Provide the (X, Y) coordinate of the cell's center where the given text is located.  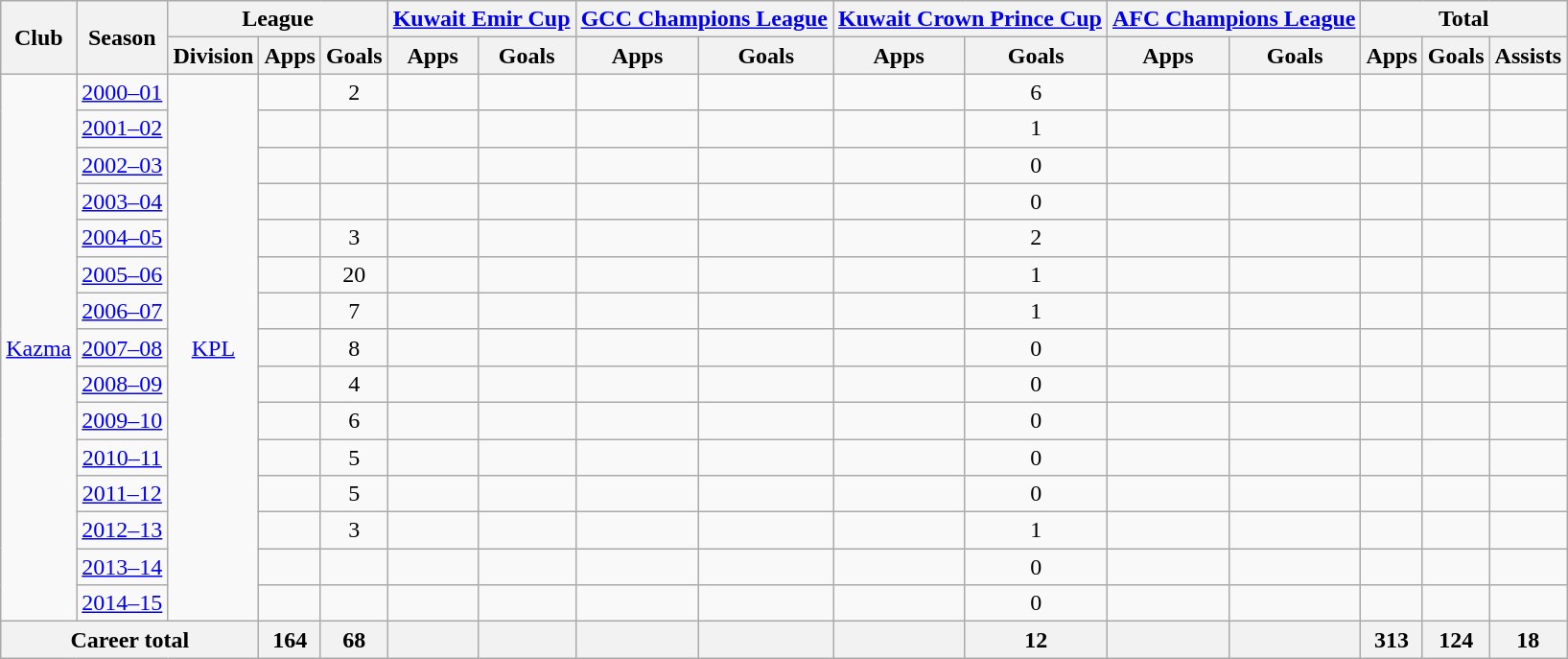
68 (354, 640)
KPL (213, 347)
164 (290, 640)
Club (38, 37)
AFC Champions League (1233, 19)
GCC Champions League (704, 19)
20 (354, 274)
2000–01 (123, 92)
2013–14 (123, 567)
2006–07 (123, 311)
Division (213, 56)
2010–11 (123, 458)
Season (123, 37)
8 (354, 347)
12 (1036, 640)
Kazma (38, 347)
2007–08 (123, 347)
Kuwait Emir Cup (481, 19)
2001–02 (123, 129)
18 (1528, 640)
7 (354, 311)
2002–03 (123, 165)
2009–10 (123, 420)
2004–05 (123, 238)
313 (1392, 640)
Assists (1528, 56)
2014–15 (123, 603)
2005–06 (123, 274)
124 (1456, 640)
2003–04 (123, 201)
2012–13 (123, 530)
Kuwait Crown Prince Cup (971, 19)
4 (354, 384)
Career total (130, 640)
2008–09 (123, 384)
Total (1463, 19)
League (278, 19)
2011–12 (123, 494)
